Search for the cell housing the specified text and yield its [x, y] center coordinate. 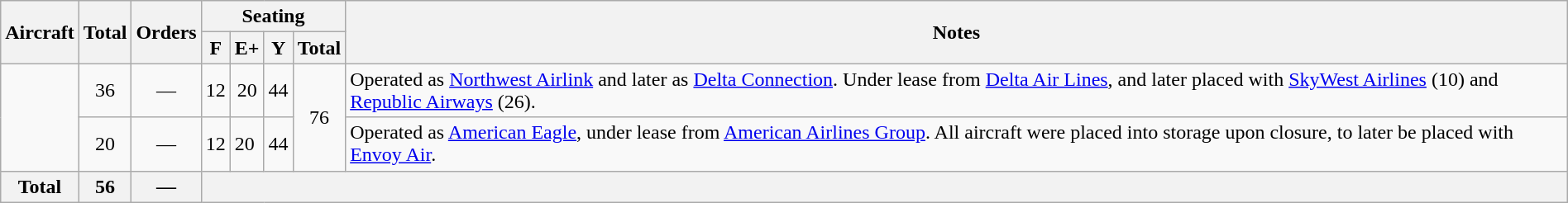
E+ [246, 48]
Aircraft [40, 32]
F [215, 48]
76 [319, 117]
Orders [166, 32]
36 [105, 91]
Seating [273, 17]
Notes [957, 32]
Y [278, 48]
56 [105, 186]
